Find where the given text appears and provide that cell's center as [x, y] coordinate. 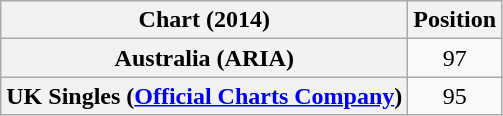
UK Singles (Official Charts Company) [204, 96]
Position [455, 20]
Chart (2014) [204, 20]
Australia (ARIA) [204, 58]
95 [455, 96]
97 [455, 58]
